Provide the [X, Y] coordinate of the cell's center where the given text is located.  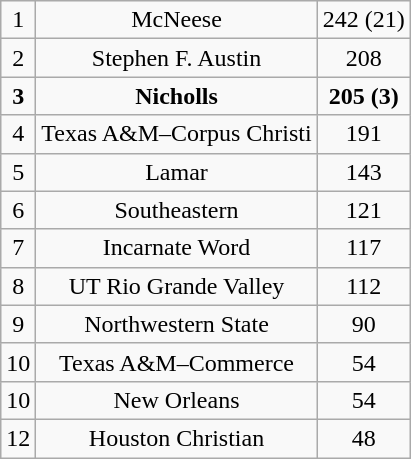
117 [364, 248]
121 [364, 210]
6 [18, 210]
208 [364, 58]
242 (21) [364, 20]
90 [364, 324]
112 [364, 286]
Northwestern State [176, 324]
Southeastern [176, 210]
191 [364, 134]
McNeese [176, 20]
UT Rio Grande Valley [176, 286]
143 [364, 172]
48 [364, 438]
9 [18, 324]
2 [18, 58]
Lamar [176, 172]
Nicholls [176, 96]
4 [18, 134]
Incarnate Word [176, 248]
Stephen F. Austin [176, 58]
1 [18, 20]
New Orleans [176, 400]
Houston Christian [176, 438]
5 [18, 172]
3 [18, 96]
7 [18, 248]
12 [18, 438]
Texas A&M–Corpus Christi [176, 134]
8 [18, 286]
Texas A&M–Commerce [176, 362]
205 (3) [364, 96]
